Return [X, Y] of the center of cell containing provided text 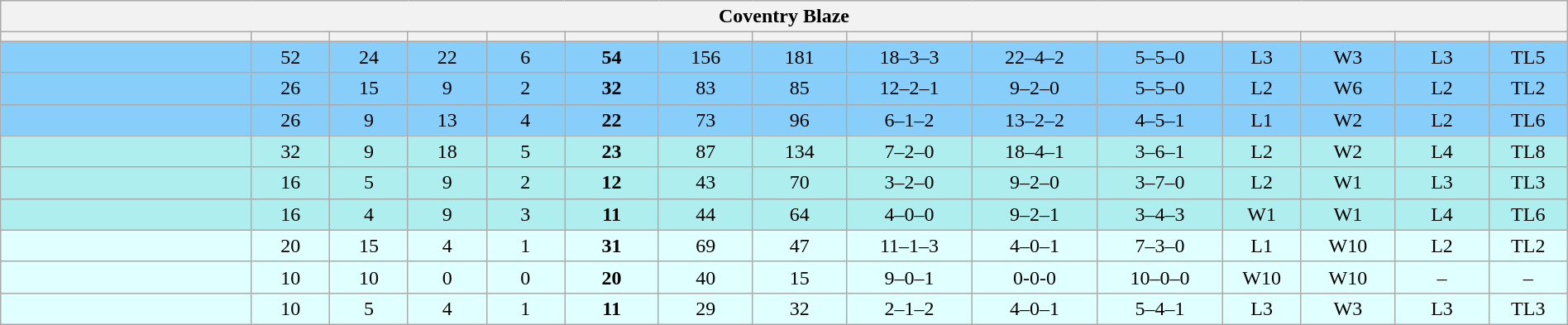
11–1–3 [910, 246]
18–4–1 [1035, 151]
40 [705, 277]
83 [705, 88]
W6 [1348, 88]
7–2–0 [910, 151]
24 [369, 57]
3–2–0 [910, 183]
23 [612, 151]
3 [526, 214]
64 [800, 214]
3–7–0 [1160, 183]
4–0–0 [910, 214]
13–2–2 [1035, 120]
52 [291, 57]
43 [705, 183]
18 [447, 151]
54 [612, 57]
3–6–1 [1160, 151]
2–1–2 [910, 308]
5–4–1 [1160, 308]
181 [800, 57]
29 [705, 308]
70 [800, 183]
96 [800, 120]
10–0–0 [1160, 277]
Coventry Blaze [784, 17]
134 [800, 151]
9–0–1 [910, 277]
85 [800, 88]
9–2–1 [1035, 214]
4–5–1 [1160, 120]
156 [705, 57]
TL8 [1528, 151]
3–4–3 [1160, 214]
18–3–3 [910, 57]
6 [526, 57]
0-0-0 [1035, 277]
6–1–2 [910, 120]
12–2–1 [910, 88]
22–4–2 [1035, 57]
7–3–0 [1160, 246]
47 [800, 246]
73 [705, 120]
13 [447, 120]
69 [705, 246]
87 [705, 151]
TL5 [1528, 57]
12 [612, 183]
44 [705, 214]
31 [612, 246]
